Output the [x, y] coordinate of the center of the cell containing the given text.  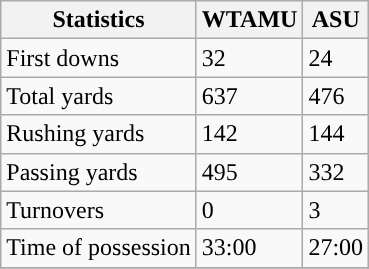
33:00 [250, 248]
Total yards [99, 96]
495 [250, 172]
27:00 [336, 248]
Statistics [99, 20]
Rushing yards [99, 134]
24 [336, 58]
Passing yards [99, 172]
WTAMU [250, 20]
476 [336, 96]
332 [336, 172]
32 [250, 58]
First downs [99, 58]
142 [250, 134]
ASU [336, 20]
3 [336, 210]
Turnovers [99, 210]
144 [336, 134]
0 [250, 210]
637 [250, 96]
Time of possession [99, 248]
